For the text-containing cell, return its midpoint in [x, y] coordinate format. 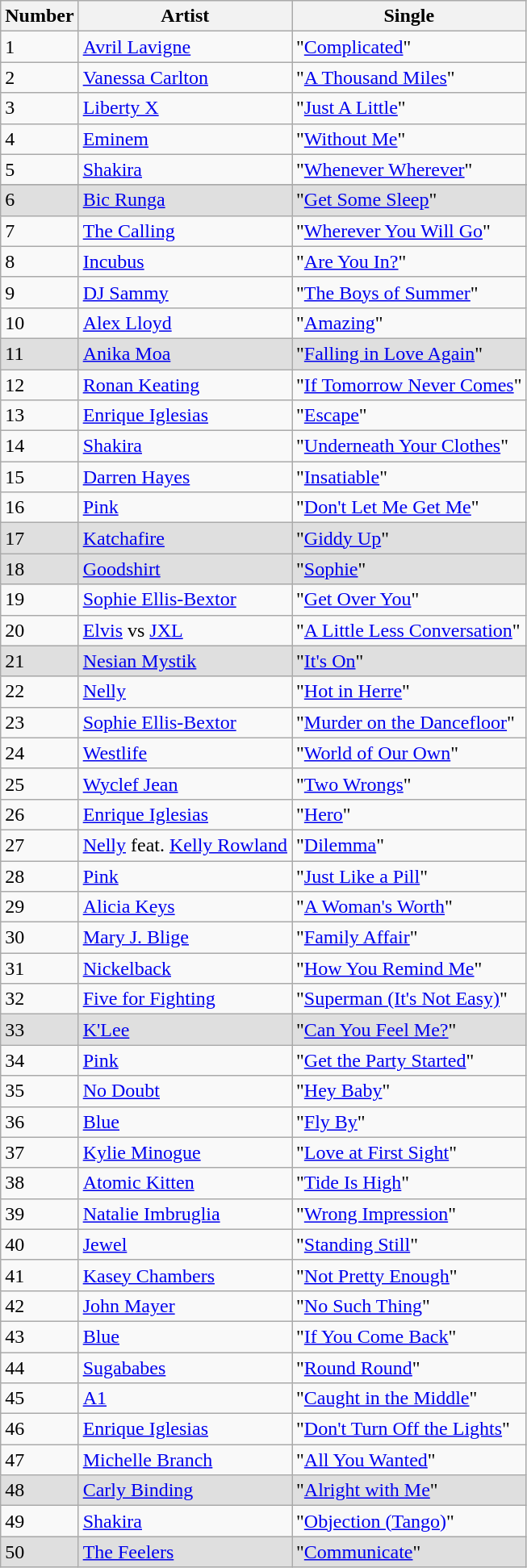
"Dilemma" [409, 845]
Five for Fighting [185, 999]
"A Thousand Miles" [409, 77]
"Communicate" [409, 1552]
Nelly [185, 692]
Atomic Kitten [185, 1183]
38 [40, 1183]
"Whenever Wherever" [409, 169]
45 [40, 1399]
Vanessa Carlton [185, 77]
"Standing Still" [409, 1244]
17 [40, 538]
"Round Round" [409, 1368]
"Amazing" [409, 323]
"It's On" [409, 661]
"Not Pretty Enough" [409, 1275]
Alex Lloyd [185, 323]
Jewel [185, 1244]
Eminem [185, 139]
Kasey Chambers [185, 1275]
44 [40, 1368]
"Get the Party Started" [409, 1060]
29 [40, 907]
Single [409, 16]
Nickelback [185, 968]
"Wrong Impression" [409, 1214]
Anika Moa [185, 353]
"No Such Thing" [409, 1306]
27 [40, 845]
DJ Sammy [185, 292]
John Mayer [185, 1306]
2 [40, 77]
"World of Our Own" [409, 753]
"Hey Baby" [409, 1091]
"A Little Less Conversation" [409, 630]
"Without Me" [409, 139]
16 [40, 508]
Bic Runga [185, 200]
Mary J. Blige [185, 938]
"Insatiable" [409, 477]
Wyclef Jean [185, 784]
Carly Binding [185, 1491]
18 [40, 569]
"Get Some Sleep" [409, 200]
15 [40, 477]
Incubus [185, 261]
Kylie Minogue [185, 1152]
Goodshirt [185, 569]
40 [40, 1244]
"Can You Feel Me?" [409, 1030]
37 [40, 1152]
Avril Lavigne [185, 47]
Darren Hayes [185, 477]
"Giddy Up" [409, 538]
13 [40, 416]
50 [40, 1552]
14 [40, 446]
"If Tomorrow Never Comes" [409, 385]
43 [40, 1336]
Elvis vs JXL [185, 630]
31 [40, 968]
42 [40, 1306]
28 [40, 876]
30 [40, 938]
23 [40, 722]
"All You Wanted" [409, 1460]
Liberty X [185, 108]
Nesian Mystik [185, 661]
8 [40, 261]
6 [40, 200]
19 [40, 600]
1 [40, 47]
"Tide Is High" [409, 1183]
49 [40, 1521]
"Sophie" [409, 569]
10 [40, 323]
26 [40, 814]
"Love at First Sight" [409, 1152]
46 [40, 1429]
"Are You In?" [409, 261]
"Caught in the Middle" [409, 1399]
"Escape" [409, 416]
"Two Wrongs" [409, 784]
Natalie Imbruglia [185, 1214]
"Objection (Tango)" [409, 1521]
Number [40, 16]
"Murder on the Dancefloor" [409, 722]
11 [40, 353]
25 [40, 784]
"Get Over You" [409, 600]
"If You Come Back" [409, 1336]
The Feelers [185, 1552]
24 [40, 753]
35 [40, 1091]
"Wherever You Will Go" [409, 231]
"Hot in Herre" [409, 692]
5 [40, 169]
9 [40, 292]
32 [40, 999]
48 [40, 1491]
Sugababes [185, 1368]
Westlife [185, 753]
39 [40, 1214]
"Falling in Love Again" [409, 353]
"Complicated" [409, 47]
"Just Like a Pill" [409, 876]
"Underneath Your Clothes" [409, 446]
A1 [185, 1399]
K'Lee [185, 1030]
36 [40, 1122]
33 [40, 1030]
3 [40, 108]
"Alright with Me" [409, 1491]
"Fly By" [409, 1122]
No Doubt [185, 1091]
Artist [185, 16]
"Family Affair" [409, 938]
"A Woman's Worth" [409, 907]
4 [40, 139]
"Just A Little" [409, 108]
Alicia Keys [185, 907]
Nelly feat. Kelly Rowland [185, 845]
22 [40, 692]
41 [40, 1275]
Michelle Branch [185, 1460]
"Hero" [409, 814]
12 [40, 385]
21 [40, 661]
"The Boys of Summer" [409, 292]
Ronan Keating [185, 385]
"Don't Turn Off the Lights" [409, 1429]
Katchafire [185, 538]
20 [40, 630]
The Calling [185, 231]
"Superman (It's Not Easy)" [409, 999]
"Don't Let Me Get Me" [409, 508]
7 [40, 231]
34 [40, 1060]
47 [40, 1460]
"How You Remind Me" [409, 968]
